Search for the cell housing the specified text and yield its (x, y) center coordinate. 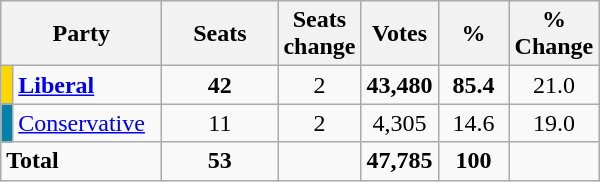
Votes (400, 34)
53 (220, 161)
% (474, 34)
11 (220, 123)
85.4 (474, 85)
Party (82, 34)
% Change (554, 34)
19.0 (554, 123)
Seats (220, 34)
43,480 (400, 85)
Liberal (88, 85)
47,785 (400, 161)
Conservative (88, 123)
21.0 (554, 85)
Total (82, 161)
14.6 (474, 123)
4,305 (400, 123)
100 (474, 161)
Seats change (320, 34)
42 (220, 85)
